Provide the [X, Y] coordinate of the cell's center where the given text is located.  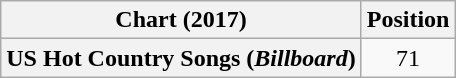
US Hot Country Songs (Billboard) [181, 58]
Position [408, 20]
Chart (2017) [181, 20]
71 [408, 58]
